Return the (X, Y) coordinate for the center point of the cell that contains the specified text.  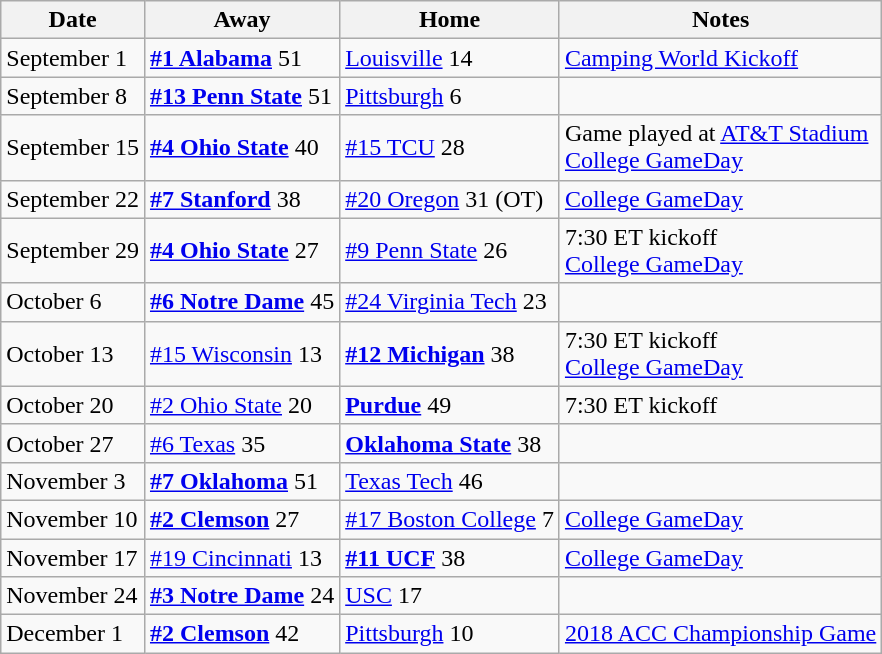
#17 Boston College 7 (450, 519)
Camping World Kickoff (720, 58)
September 29 (73, 250)
2018 ACC Championship Game (720, 634)
November 10 (73, 519)
#20 Oregon 31 (OT) (450, 199)
#9 Penn State 26 (450, 250)
Home (450, 20)
Purdue 49 (450, 405)
November 17 (73, 557)
September 15 (73, 148)
#13 Penn State 51 (242, 96)
#11 UCF 38 (450, 557)
#4 Ohio State 40 (242, 148)
September 8 (73, 96)
Texas Tech 46 (450, 481)
November 24 (73, 596)
September 22 (73, 199)
#7 Stanford 38 (242, 199)
October 13 (73, 354)
October 6 (73, 302)
November 3 (73, 481)
7:30 ET kickoff (720, 405)
Pittsburgh 6 (450, 96)
Date (73, 20)
#4 Ohio State 27 (242, 250)
#24 Virginia Tech 23 (450, 302)
#7 Oklahoma 51 (242, 481)
#2 Ohio State 20 (242, 405)
#19 Cincinnati 13 (242, 557)
#12 Michigan 38 (450, 354)
#6 Texas 35 (242, 443)
Game played at AT&T StadiumCollege GameDay (720, 148)
#15 TCU 28 (450, 148)
USC 17 (450, 596)
#2 Clemson 42 (242, 634)
#1 Alabama 51 (242, 58)
#15 Wisconsin 13 (242, 354)
Pittsburgh 10 (450, 634)
#6 Notre Dame 45 (242, 302)
October 20 (73, 405)
September 1 (73, 58)
Away (242, 20)
December 1 (73, 634)
October 27 (73, 443)
#3 Notre Dame 24 (242, 596)
Louisville 14 (450, 58)
Oklahoma State 38 (450, 443)
#2 Clemson 27 (242, 519)
Notes (720, 20)
